Provide the [X, Y] coordinate of the cell's center where the given text is located.  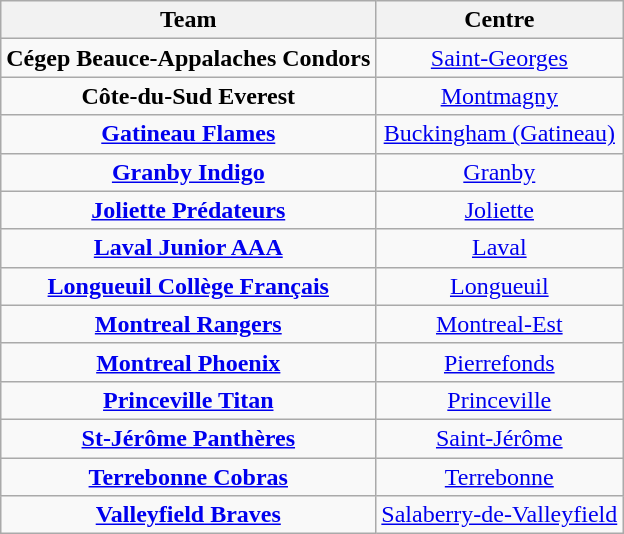
Saint-Jérôme [500, 438]
Laval [500, 248]
Team [188, 20]
Princeville Titan [188, 400]
Princeville [500, 400]
Saint-Georges [500, 58]
Pierrefonds [500, 362]
Valleyfield Braves [188, 515]
Granby Indigo [188, 172]
Granby [500, 172]
Longueuil [500, 286]
Montmagny [500, 96]
Buckingham (Gatineau) [500, 134]
Montreal Phoenix [188, 362]
Salaberry-de-Valleyfield [500, 515]
Montreal Rangers [188, 324]
St-Jérôme Panthères [188, 438]
Joliette Prédateurs [188, 210]
Terrebonne Cobras [188, 477]
Terrebonne [500, 477]
Côte-du-Sud Everest [188, 96]
Centre [500, 20]
Montreal-Est [500, 324]
Gatineau Flames [188, 134]
Cégep Beauce-Appalaches Condors [188, 58]
Longueuil Collège Français [188, 286]
Laval Junior AAA [188, 248]
Joliette [500, 210]
